For the text-containing cell, return its midpoint in (X, Y) coordinate format. 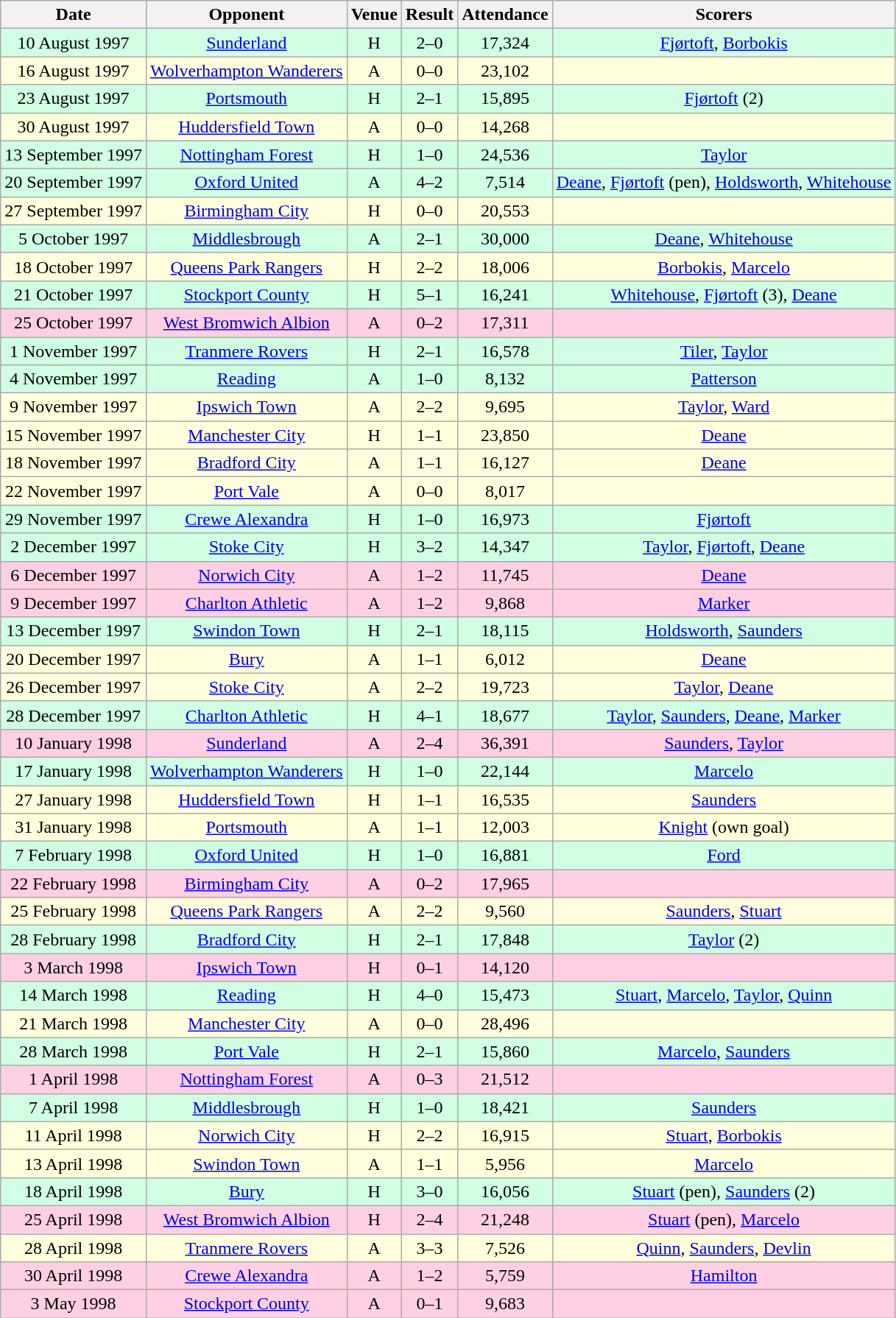
3–0 (429, 1191)
28 April 1998 (74, 1248)
23,102 (505, 71)
25 February 1998 (74, 912)
22 November 1997 (74, 491)
Borbokis, Marcelo (724, 267)
9,560 (505, 912)
14,347 (505, 547)
27 September 1997 (74, 211)
7,514 (505, 183)
30 April 1998 (74, 1276)
3–3 (429, 1248)
Attendance (505, 15)
17,965 (505, 884)
18,421 (505, 1107)
19,723 (505, 687)
Marcelo, Saunders (724, 1051)
21,512 (505, 1079)
15,860 (505, 1051)
9,683 (505, 1304)
27 January 1998 (74, 799)
Hamilton (724, 1276)
13 December 1997 (74, 631)
11,745 (505, 575)
26 December 1997 (74, 687)
25 October 1997 (74, 323)
Knight (own goal) (724, 828)
13 September 1997 (74, 155)
20 December 1997 (74, 659)
16,241 (505, 295)
0–3 (429, 1079)
10 January 1998 (74, 743)
18 October 1997 (74, 267)
Taylor (724, 155)
28 March 1998 (74, 1051)
12,003 (505, 828)
22 February 1998 (74, 884)
3 March 1998 (74, 968)
8,017 (505, 491)
23 August 1997 (74, 99)
Fjørtoft (2) (724, 99)
16,881 (505, 856)
3–2 (429, 547)
15 November 1997 (74, 435)
16,056 (505, 1191)
24,536 (505, 155)
16,578 (505, 351)
11 April 1998 (74, 1135)
Marker (724, 603)
21 October 1997 (74, 295)
16,973 (505, 519)
18,677 (505, 715)
Stuart (pen), Saunders (2) (724, 1191)
2–0 (429, 43)
Date (74, 15)
18 April 1998 (74, 1191)
Venue (374, 15)
Taylor, Saunders, Deane, Marker (724, 715)
16,535 (505, 799)
17 January 1998 (74, 771)
17,324 (505, 43)
22,144 (505, 771)
10 August 1997 (74, 43)
5,956 (505, 1163)
6,012 (505, 659)
6 December 1997 (74, 575)
20 September 1997 (74, 183)
Fjørtoft (724, 519)
Taylor (2) (724, 940)
25 April 1998 (74, 1219)
17,848 (505, 940)
9,868 (505, 603)
Patterson (724, 379)
Deane, Fjørtoft (pen), Holdsworth, Whitehouse (724, 183)
1 November 1997 (74, 351)
5–1 (429, 295)
28,496 (505, 1023)
16 August 1997 (74, 71)
30 August 1997 (74, 127)
14 March 1998 (74, 995)
Taylor, Deane (724, 687)
20,553 (505, 211)
4 November 1997 (74, 379)
28 February 1998 (74, 940)
7,526 (505, 1248)
Tiler, Taylor (724, 351)
Deane, Whitehouse (724, 239)
Taylor, Ward (724, 407)
1 April 1998 (74, 1079)
13 April 1998 (74, 1163)
Holdsworth, Saunders (724, 631)
16,915 (505, 1135)
9 December 1997 (74, 603)
3 May 1998 (74, 1304)
Quinn, Saunders, Devlin (724, 1248)
Result (429, 15)
Whitehouse, Fjørtoft (3), Deane (724, 295)
18,006 (505, 267)
5,759 (505, 1276)
4–0 (429, 995)
7 February 1998 (74, 856)
15,895 (505, 99)
36,391 (505, 743)
28 December 1997 (74, 715)
17,311 (505, 323)
Ford (724, 856)
Stuart, Marcelo, Taylor, Quinn (724, 995)
21 March 1998 (74, 1023)
5 October 1997 (74, 239)
29 November 1997 (74, 519)
4–1 (429, 715)
9 November 1997 (74, 407)
9,695 (505, 407)
18,115 (505, 631)
14,120 (505, 968)
16,127 (505, 463)
4–2 (429, 183)
Fjørtoft, Borbokis (724, 43)
18 November 1997 (74, 463)
23,850 (505, 435)
Saunders, Taylor (724, 743)
7 April 1998 (74, 1107)
Taylor, Fjørtoft, Deane (724, 547)
Opponent (246, 15)
15,473 (505, 995)
31 January 1998 (74, 828)
2 December 1997 (74, 547)
14,268 (505, 127)
Scorers (724, 15)
Saunders, Stuart (724, 912)
Stuart, Borbokis (724, 1135)
8,132 (505, 379)
30,000 (505, 239)
Stuart (pen), Marcelo (724, 1219)
21,248 (505, 1219)
